Return [X, Y] of the center of cell containing provided text 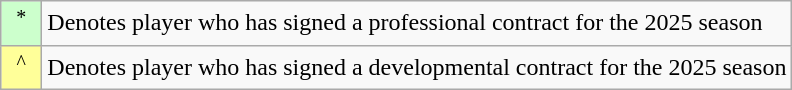
* [22, 24]
^ [22, 68]
Denotes player who has signed a developmental contract for the 2025 season [417, 68]
Denotes player who has signed a professional contract for the 2025 season [417, 24]
